From the cell containing the given text, extract its center point as (x, y) coordinate. 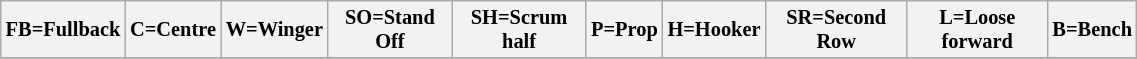
SH=Scrum half (519, 29)
SR=Second Row (836, 29)
FB=Fullback (63, 29)
P=Prop (624, 29)
B=Bench (1092, 29)
H=Hooker (714, 29)
L=Loose forward (977, 29)
SO=Stand Off (390, 29)
C=Centre (173, 29)
W=Winger (274, 29)
